Search for the cell housing the specified text and yield its [X, Y] center coordinate. 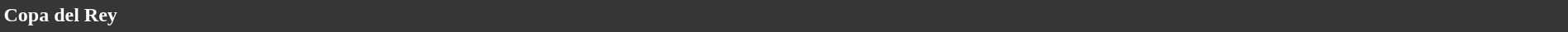
Copa del Rey [784, 15]
